Return the (X, Y) coordinate for the center point of the cell that contains the specified text.  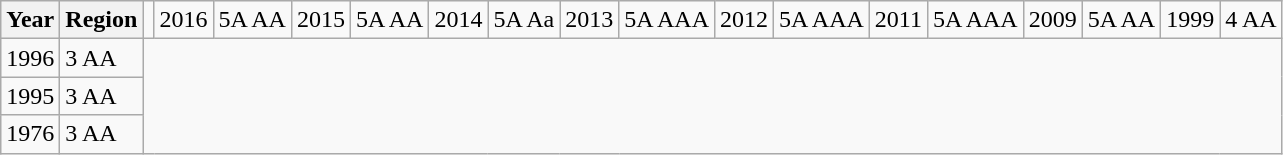
Region (102, 20)
2013 (590, 20)
4 AA (1251, 20)
2014 (458, 20)
Year (30, 20)
1995 (30, 96)
5A Aa (524, 20)
2012 (744, 20)
1999 (1190, 20)
1976 (30, 134)
2009 (1052, 20)
2015 (320, 20)
1996 (30, 58)
2016 (184, 20)
2011 (898, 20)
